Scan for the cell matching the given text and deliver its (X, Y) coordinate at center. 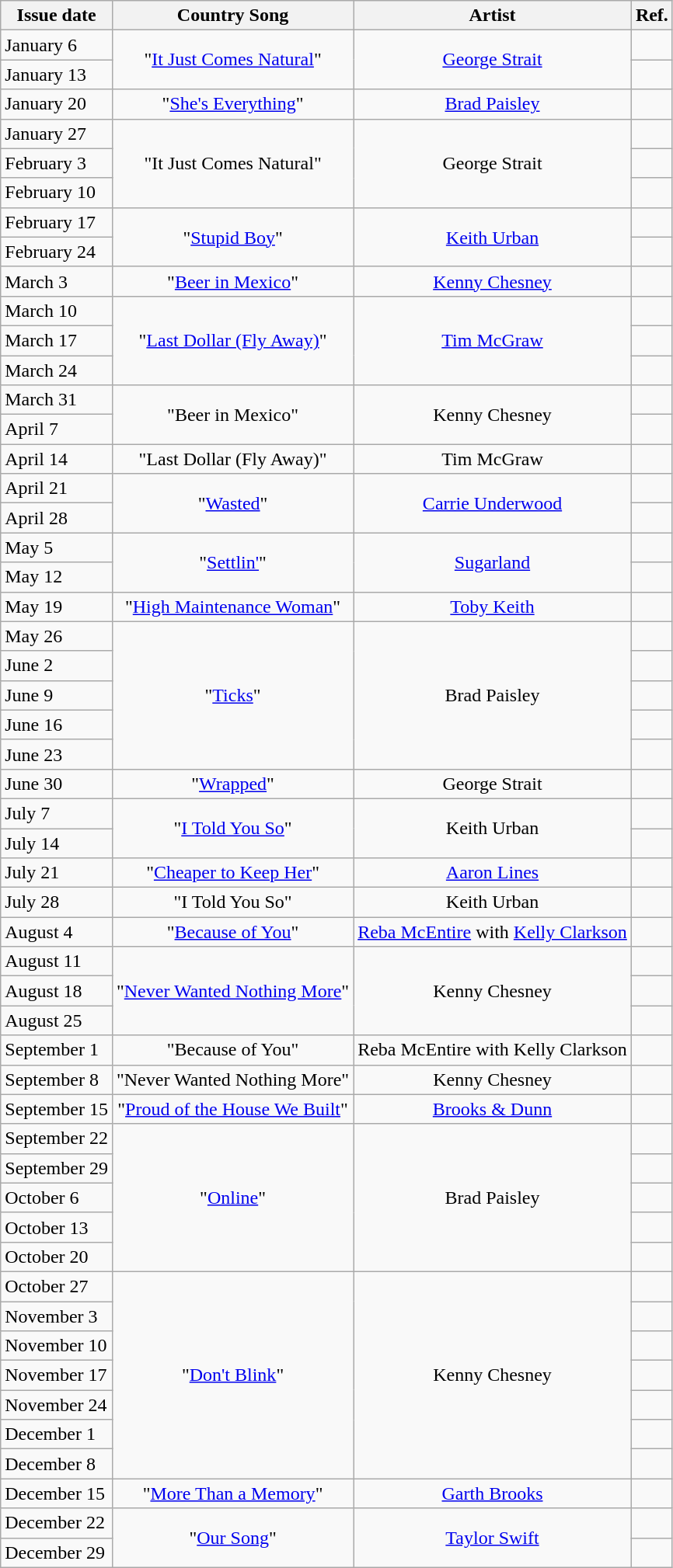
July 14 (57, 843)
August 25 (57, 1020)
"Ticks" (232, 695)
November 3 (57, 1316)
"Wasted" (232, 503)
May 19 (57, 607)
"Don't Blink" (232, 1375)
August 18 (57, 991)
July 21 (57, 873)
Country Song (232, 16)
April 14 (57, 459)
February 3 (57, 163)
"She's Everything" (232, 104)
December 15 (57, 1493)
October 20 (57, 1257)
Aaron Lines (493, 873)
November 17 (57, 1375)
January 20 (57, 104)
April 7 (57, 429)
Sugarland (493, 562)
September 8 (57, 1080)
June 9 (57, 695)
January 6 (57, 45)
June 23 (57, 754)
February 10 (57, 193)
"Cheaper to Keep Her" (232, 873)
October 27 (57, 1286)
"Our Song" (232, 1538)
September 22 (57, 1139)
Issue date (57, 16)
"High Maintenance Woman" (232, 607)
February 17 (57, 222)
January 27 (57, 134)
June 16 (57, 725)
"Proud of the House We Built" (232, 1109)
"Settlin'" (232, 562)
March 31 (57, 400)
April 28 (57, 518)
Garth Brooks (493, 1493)
Carrie Underwood (493, 503)
July 7 (57, 813)
March 24 (57, 370)
Ref. (651, 16)
Artist (493, 16)
October 13 (57, 1227)
December 29 (57, 1552)
Brooks & Dunn (493, 1109)
March 10 (57, 311)
Toby Keith (493, 607)
December 22 (57, 1523)
November 10 (57, 1346)
September 1 (57, 1050)
"More Than a Memory" (232, 1493)
November 24 (57, 1405)
"Stupid Boy" (232, 237)
May 5 (57, 548)
August 11 (57, 961)
May 12 (57, 577)
September 29 (57, 1168)
June 30 (57, 784)
December 8 (57, 1464)
"Online" (232, 1198)
March 17 (57, 340)
"Wrapped" (232, 784)
December 1 (57, 1434)
October 6 (57, 1198)
June 2 (57, 666)
September 15 (57, 1109)
August 4 (57, 932)
January 13 (57, 75)
February 24 (57, 252)
April 21 (57, 488)
May 26 (57, 636)
July 28 (57, 902)
March 3 (57, 281)
Taylor Swift (493, 1538)
